Identify which cell holds the provided text, then report its (X, Y) central coordinate. 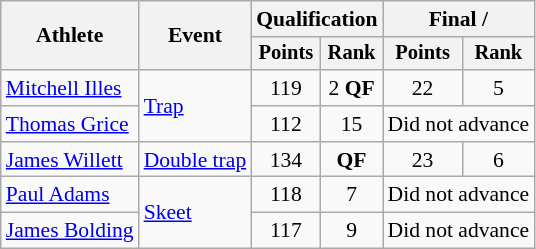
James Willett (70, 160)
Qualification (316, 19)
Thomas Grice (70, 124)
QF (352, 160)
22 (423, 88)
6 (499, 160)
118 (286, 195)
Athlete (70, 36)
119 (286, 88)
15 (352, 124)
Paul Adams (70, 195)
5 (499, 88)
117 (286, 231)
7 (352, 195)
9 (352, 231)
Double trap (196, 160)
Event (196, 36)
Mitchell Illes (70, 88)
23 (423, 160)
2 QF (352, 88)
James Bolding (70, 231)
134 (286, 160)
Final / (459, 19)
112 (286, 124)
Skeet (196, 212)
Trap (196, 106)
